Identify which cell holds the provided text, then report its [X, Y] central coordinate. 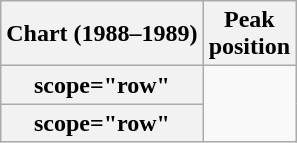
Peakposition [249, 34]
Chart (1988–1989) [102, 34]
